Capture the cell that displays the provided text and extract its [x, y] central coordinate. 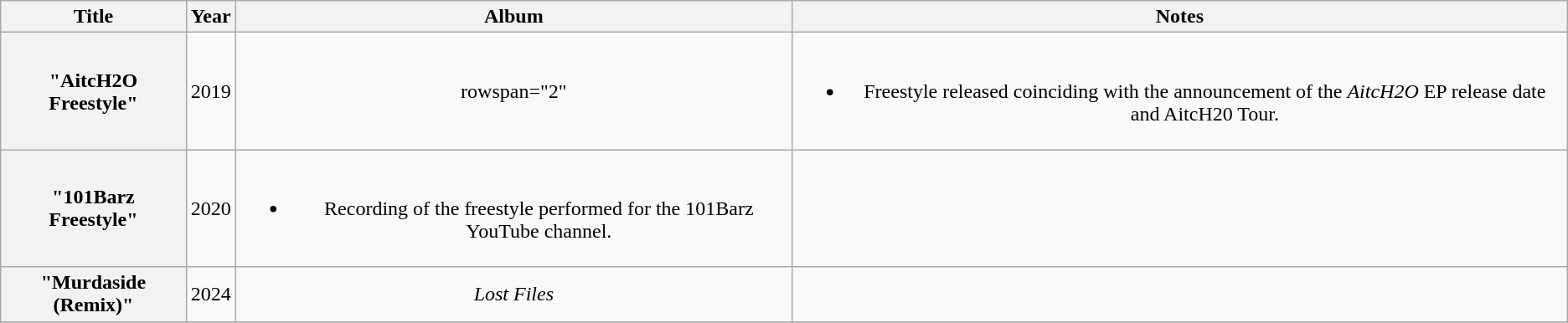
Year [211, 17]
Freestyle released coinciding with the announcement of the AitcH2O EP release date and AitcH20 Tour. [1179, 91]
Lost Files [513, 295]
2020 [211, 208]
2019 [211, 91]
"Murdaside (Remix)" [94, 295]
Album [513, 17]
Notes [1179, 17]
rowspan="2" [513, 91]
"101Barz Freestyle" [94, 208]
Recording of the freestyle performed for the 101Barz YouTube channel. [513, 208]
2024 [211, 295]
"AitcH2O Freestyle" [94, 91]
Title [94, 17]
